Extract the [X, Y] coordinate from the center of the cell holding the provided text.  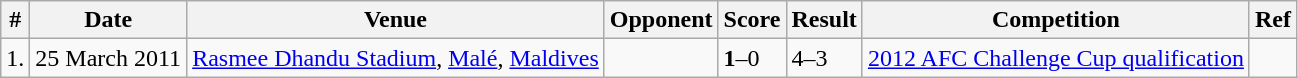
Competition [1056, 20]
1. [16, 58]
Score [752, 20]
Opponent [661, 20]
Result [824, 20]
25 March 2011 [108, 58]
2012 AFC Challenge Cup qualification [1056, 58]
1–0 [752, 58]
Venue [396, 20]
Ref [1272, 20]
# [16, 20]
Date [108, 20]
4–3 [824, 58]
Rasmee Dhandu Stadium, Malé, Maldives [396, 58]
